From the cell containing the given text, extract its center point as [X, Y] coordinate. 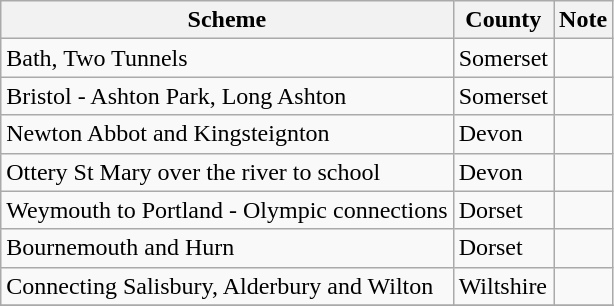
County [503, 20]
Weymouth to Portland - Olympic connections [227, 210]
Bristol - Ashton Park, Long Ashton [227, 96]
Bath, Two Tunnels [227, 58]
Ottery St Mary over the river to school [227, 172]
Scheme [227, 20]
Connecting Salisbury, Alderbury and Wilton [227, 286]
Note [584, 20]
Newton Abbot and Kingsteignton [227, 134]
Wiltshire [503, 286]
Bournemouth and Hurn [227, 248]
